Find where the given text appears and provide that cell's center as (X, Y) coordinate. 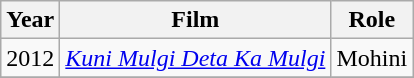
Role (372, 20)
2012 (30, 58)
Film (196, 20)
Mohini (372, 58)
Kuni Mulgi Deta Ka Mulgi (196, 58)
Year (30, 20)
